For the text-containing cell, return its midpoint in (X, Y) coordinate format. 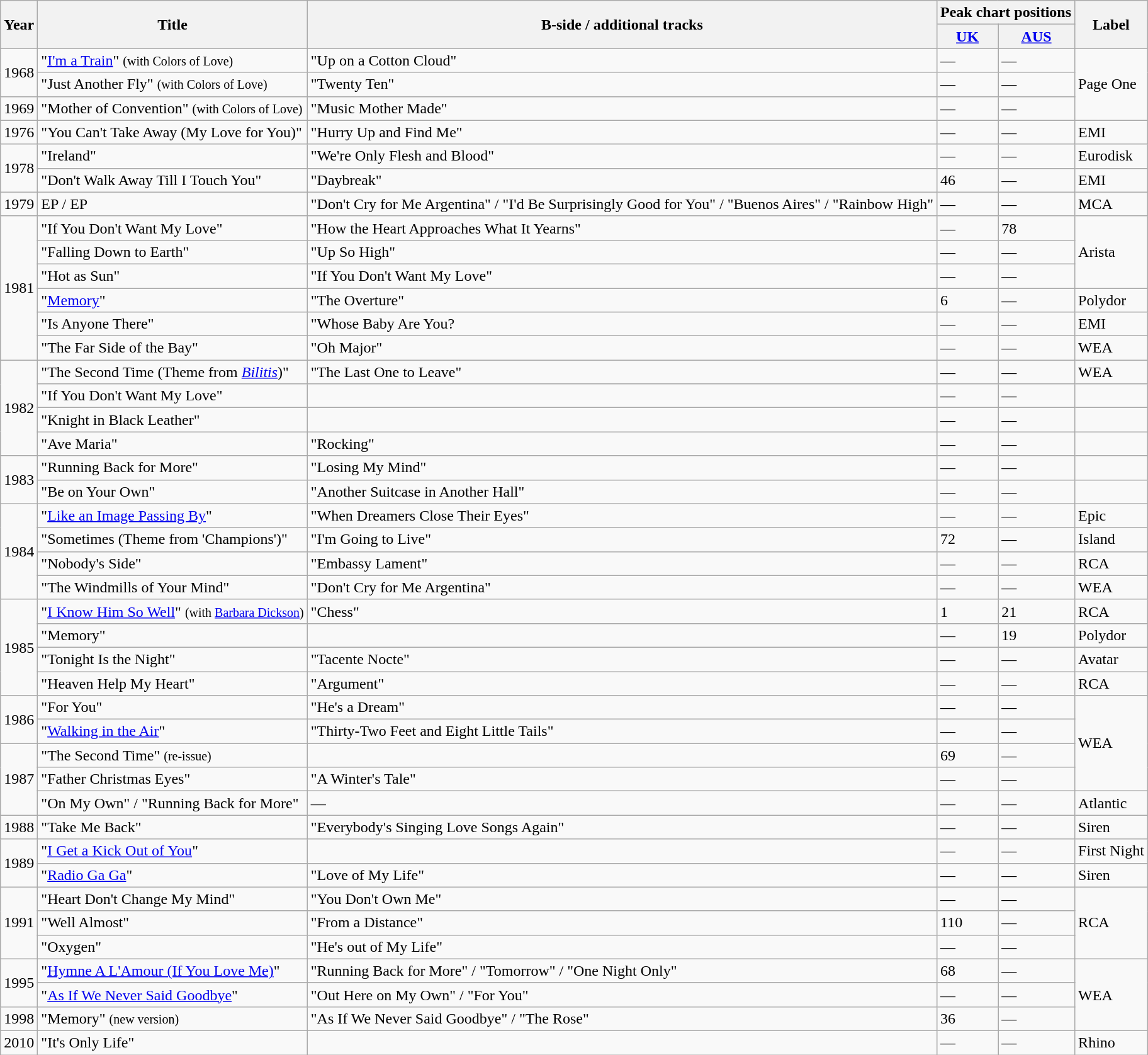
"Heart Don't Change My Mind" (172, 899)
69 (968, 755)
1983 (19, 480)
"Whose Baby Are You? (622, 324)
"The Overture" (622, 300)
110 (968, 923)
"Tacente Nocte" (622, 659)
Peak chart positions (1006, 13)
"Is Anyone There" (172, 324)
1985 (19, 647)
"Father Christmas Eyes" (172, 779)
1981 (19, 288)
Avatar (1111, 659)
"Chess" (622, 611)
1976 (19, 132)
68 (968, 971)
Atlantic (1111, 803)
"Heaven Help My Heart" (172, 683)
"It's Only Life" (172, 1042)
"Ireland" (172, 156)
"Thirty-Two Feet and Eight Little Tails" (622, 731)
"He's a Dream" (622, 708)
"From a Distance" (622, 923)
"He's out of My Life" (622, 947)
Island (1111, 539)
"Running Back for More" (172, 468)
"Take Me Back" (172, 827)
"Daybreak" (622, 180)
AUS (1037, 37)
Label (1111, 25)
"As If We Never Said Goodbye" (172, 995)
"The Second Time" (re-issue) (172, 755)
"Memory" (new version) (172, 1018)
"Love of My Life" (622, 875)
Year (19, 25)
"Nobody's Side" (172, 563)
1995 (19, 983)
"Rocking" (622, 444)
EP / EP (172, 204)
"The Second Time (Theme from Bilitis)" (172, 372)
B-side / additional tracks (622, 25)
"Knight in Black Leather" (172, 420)
"Twenty Ten" (622, 84)
19 (1037, 635)
"Oxygen" (172, 947)
"Out Here on My Own" / "For You" (622, 995)
Epic (1111, 516)
"I Know Him So Well" (with Barbara Dickson) (172, 611)
"Running Back for More" / "Tomorrow" / "One Night Only" (622, 971)
"Up on a Cotton Cloud" (622, 60)
78 (1037, 228)
"Another Suitcase in Another Hall" (622, 492)
"Don't Cry for Me Argentina" (622, 587)
"Music Mother Made" (622, 108)
72 (968, 539)
UK (968, 37)
46 (968, 180)
"On My Own" / "Running Back for More" (172, 803)
"Well Almost" (172, 923)
"Everybody's Singing Love Songs Again" (622, 827)
"Don't Cry for Me Argentina" / "I'd Be Surprisingly Good for You" / "Buenos Aires" / "Rainbow High" (622, 204)
"When Dreamers Close Their Eyes" (622, 516)
1991 (19, 923)
1 (968, 611)
"Don't Walk Away Till I Touch You" (172, 180)
"Sometimes (Theme from 'Champions')" (172, 539)
"Like an Image Passing By" (172, 516)
"The Far Side of the Bay" (172, 348)
6 (968, 300)
"For You" (172, 708)
2010 (19, 1042)
1979 (19, 204)
1987 (19, 779)
1969 (19, 108)
"Hurry Up and Find Me" (622, 132)
1986 (19, 719)
"Hot as Sun" (172, 276)
MCA (1111, 204)
"Mother of Convention" (with Colors of Love) (172, 108)
"Ave Maria" (172, 444)
"Radio Ga Ga" (172, 875)
"Argument" (622, 683)
"Just Another Fly" (with Colors of Love) (172, 84)
"I Get a Kick Out of You" (172, 851)
"Tonight Is the Night" (172, 659)
"Oh Major" (622, 348)
"Up So High" (622, 252)
Rhino (1111, 1042)
"How the Heart Approaches What It Yearns" (622, 228)
21 (1037, 611)
"We're Only Flesh and Blood" (622, 156)
"I'm a Train" (with Colors of Love) (172, 60)
"Walking in the Air" (172, 731)
1984 (19, 551)
1998 (19, 1018)
1968 (19, 72)
1988 (19, 827)
"The Windmills of Your Mind" (172, 587)
Arista (1111, 252)
"Hymne A L'Amour (If You Love Me)" (172, 971)
"Losing My Mind" (622, 468)
"Falling Down to Earth" (172, 252)
"A Winter's Tale" (622, 779)
Title (172, 25)
1982 (19, 408)
Eurodisk (1111, 156)
1989 (19, 863)
"Embassy Lament" (622, 563)
"As If We Never Said Goodbye" / "The Rose" (622, 1018)
"The Last One to Leave" (622, 372)
1978 (19, 168)
First Night (1111, 851)
"Be on Your Own" (172, 492)
Page One (1111, 84)
"You Don't Own Me" (622, 899)
"You Can't Take Away (My Love for You)" (172, 132)
"I'm Going to Live" (622, 539)
36 (968, 1018)
